Capture the cell that displays the provided text and extract its [X, Y] central coordinate. 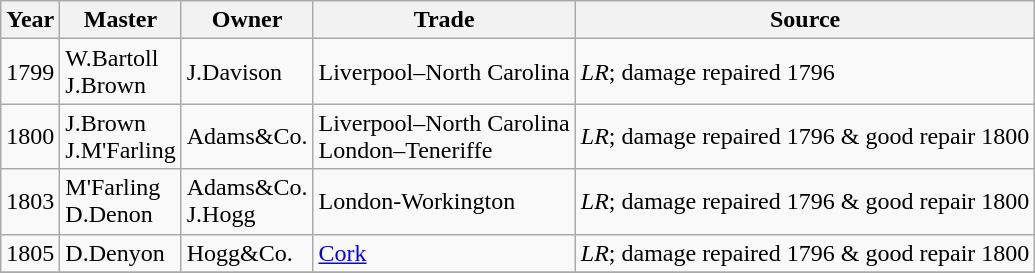
Cork [444, 253]
D.Denyon [120, 253]
Trade [444, 20]
J.BrownJ.M'Farling [120, 136]
1799 [30, 72]
1800 [30, 136]
LR; damage repaired 1796 [805, 72]
Liverpool–North CarolinaLondon–Teneriffe [444, 136]
1805 [30, 253]
Source [805, 20]
J.Davison [247, 72]
London-Workington [444, 202]
W.BartollJ.Brown [120, 72]
Liverpool–North Carolina [444, 72]
Year [30, 20]
M'FarlingD.Denon [120, 202]
Owner [247, 20]
Adams&Co. [247, 136]
Adams&Co.J.Hogg [247, 202]
Hogg&Co. [247, 253]
Master [120, 20]
1803 [30, 202]
